For the text-containing cell, return its midpoint in [x, y] coordinate format. 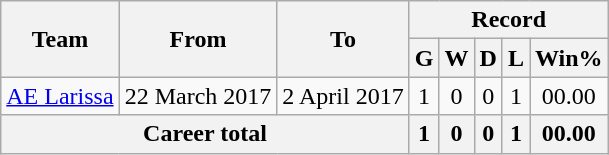
Career total [205, 134]
L [516, 58]
Record [508, 20]
W [456, 58]
AE Larissa [60, 96]
Win% [570, 58]
Team [60, 39]
From [198, 39]
22 March 2017 [198, 96]
2 April 2017 [343, 96]
D [488, 58]
G [424, 58]
To [343, 39]
